Identify which cell holds the provided text, then report its (x, y) central coordinate. 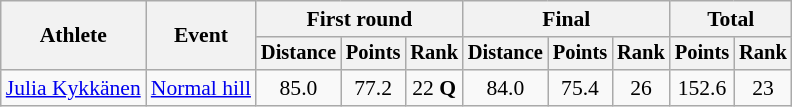
26 (641, 88)
Total (731, 19)
Athlete (74, 36)
77.2 (373, 88)
Event (201, 36)
First round (360, 19)
23 (763, 88)
Final (566, 19)
85.0 (298, 88)
84.0 (506, 88)
Normal hill (201, 88)
75.4 (580, 88)
22 Q (434, 88)
152.6 (702, 88)
Julia Kykkänen (74, 88)
